Locate the cell with the specified text and output its [x, y] center coordinate. 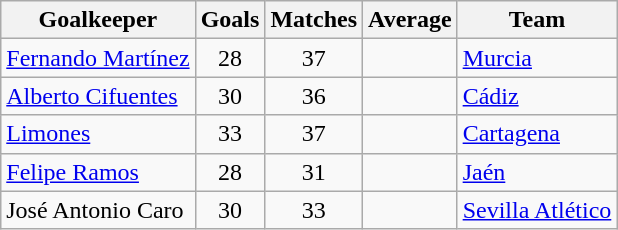
Fernando Martínez [98, 58]
Alberto Cifuentes [98, 96]
Jaén [537, 172]
Limones [98, 134]
Matches [314, 20]
Sevilla Atlético [537, 210]
Cádiz [537, 96]
Goalkeeper [98, 20]
Cartagena [537, 134]
José Antonio Caro [98, 210]
31 [314, 172]
Murcia [537, 58]
Team [537, 20]
Felipe Ramos [98, 172]
Goals [230, 20]
36 [314, 96]
Average [410, 20]
